Find where the given text appears and provide that cell's center as (x, y) coordinate. 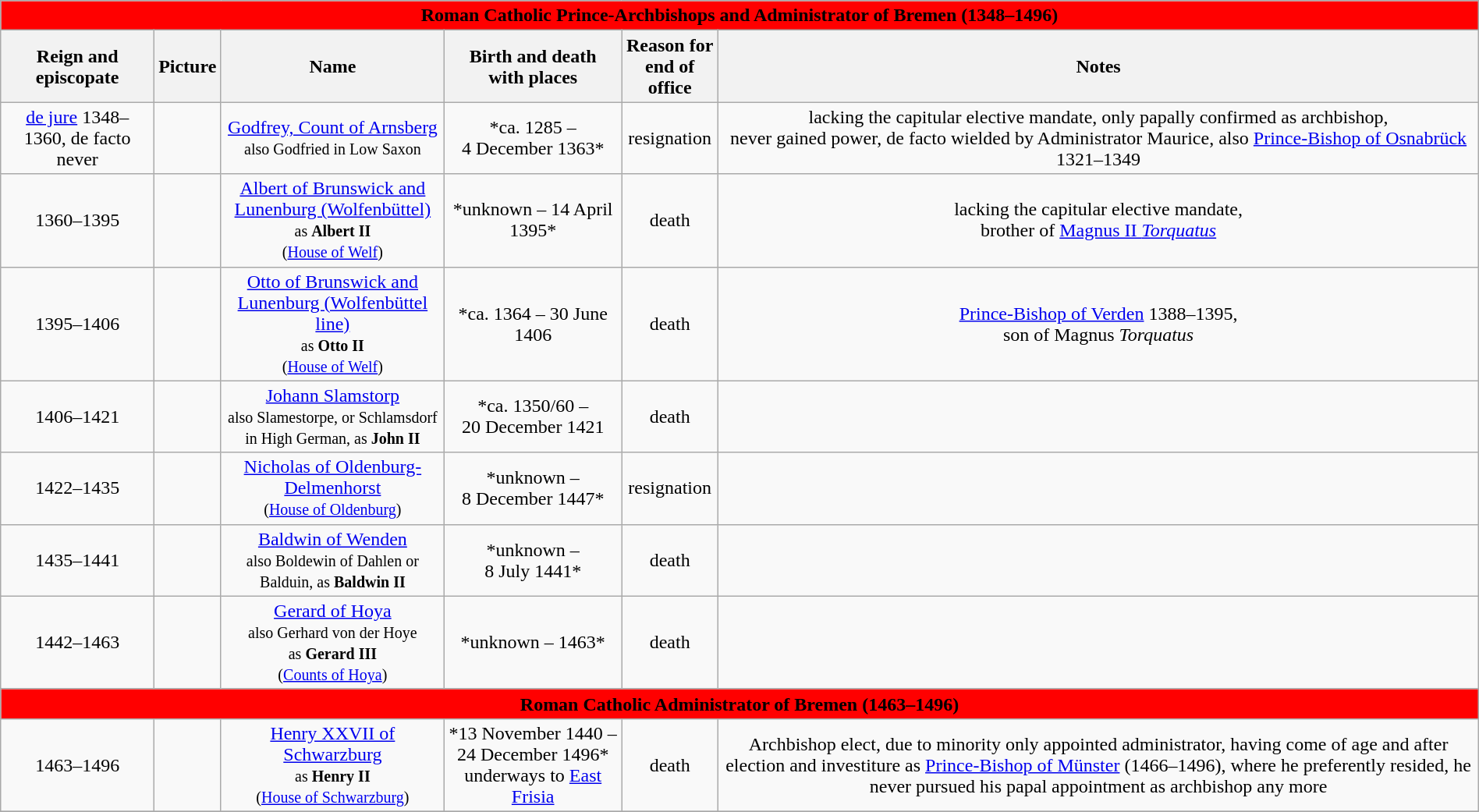
*ca. 1285 – 4 December 1363* (534, 138)
Reason for end of office (669, 66)
lacking the capitular elective mandate, brother of Magnus II Torquatus (1098, 220)
Henry XXVII of Schwarzburgas Henry II(House of Schwarzburg) (332, 764)
Otto of Brunswick and Lunenburg (Wolfenbüttel line)as Otto II(House of Welf) (332, 324)
Albert of Brunswick and Lunenburg (Wolfenbüttel)as Albert II(House of Welf) (332, 220)
de jure 1348–1360, de facto never (78, 138)
*ca. 1364 – 30 June 1406 (534, 324)
*unknown – 8 December 1447* (534, 488)
1435–1441 (78, 560)
*unknown – 14 April 1395* (534, 220)
1463–1496 (78, 764)
*unknown – 8 July 1441* (534, 560)
Roman Catholic Prince-Archbishops and Administrator of Bremen (1348–1496) (739, 16)
Reign and episcopate (78, 66)
1395–1406 (78, 324)
Roman Catholic Administrator of Bremen (1463–1496) (739, 704)
Godfrey, Count of Arnsbergalso Godfried in Low Saxon (332, 138)
Johann Slamstorpalso Slamestorpe, or Schlamsdorf in High German, as John II (332, 417)
Nicholas of Oldenburg-Delmenhorst(House of Oldenburg) (332, 488)
1422–1435 (78, 488)
*13 November 1440 – 24 December 1496* underways to East Frisia (534, 764)
Picture (187, 66)
*ca. 1350/60 – 20 December 1421 (534, 417)
1406–1421 (78, 417)
Name (332, 66)
Notes (1098, 66)
Gerard of Hoyaalso Gerhard von der Hoyeas Gerard III(Counts of Hoya) (332, 643)
1442–1463 (78, 643)
Prince-Bishop of Verden 1388–1395, son of Magnus Torquatus (1098, 324)
Birth and deathwith places (534, 66)
1360–1395 (78, 220)
Baldwin of Wendenalso Boldewin of Dahlen or Balduin, as Baldwin II (332, 560)
*unknown – 1463* (534, 643)
